Find where the given text appears and provide that cell's center as [x, y] coordinate. 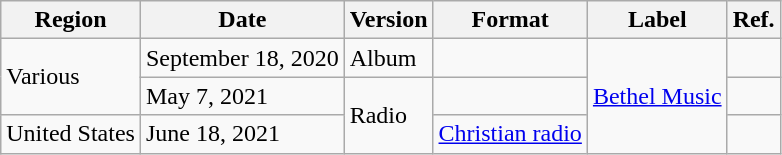
Various [71, 77]
Date [242, 20]
May 7, 2021 [242, 96]
Radio [388, 115]
Region [71, 20]
September 18, 2020 [242, 58]
June 18, 2021 [242, 134]
Label [657, 20]
Format [510, 20]
Album [388, 58]
United States [71, 134]
Bethel Music [657, 96]
Version [388, 20]
Christian radio [510, 134]
Ref. [754, 20]
